Provide the (x, y) coordinate of the cell's center where the given text is located.  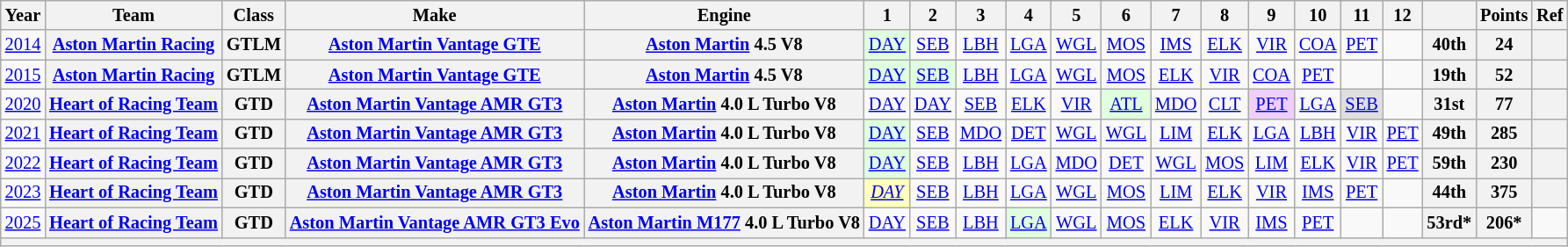
ATL (1126, 104)
2025 (23, 222)
2021 (23, 134)
52 (1504, 75)
2 (933, 15)
2014 (23, 45)
3 (980, 15)
Aston Martin Vantage AMR GT3 Evo (435, 222)
Team (134, 15)
7 (1175, 15)
2023 (23, 193)
Class (254, 15)
53rd* (1449, 222)
2015 (23, 75)
1 (887, 15)
59th (1449, 163)
285 (1504, 134)
49th (1449, 134)
6 (1126, 15)
2020 (23, 104)
77 (1504, 104)
Points (1504, 15)
12 (1403, 15)
230 (1504, 163)
11 (1362, 15)
206* (1504, 222)
Engine (724, 15)
24 (1504, 45)
44th (1449, 193)
Ref (1550, 15)
9 (1272, 15)
31st (1449, 104)
375 (1504, 193)
Make (435, 15)
10 (1318, 15)
2022 (23, 163)
5 (1077, 15)
4 (1029, 15)
40th (1449, 45)
19th (1449, 75)
8 (1225, 15)
Year (23, 15)
Aston Martin M177 4.0 L Turbo V8 (724, 222)
CLT (1225, 104)
